Search for the cell housing the specified text and yield its (x, y) center coordinate. 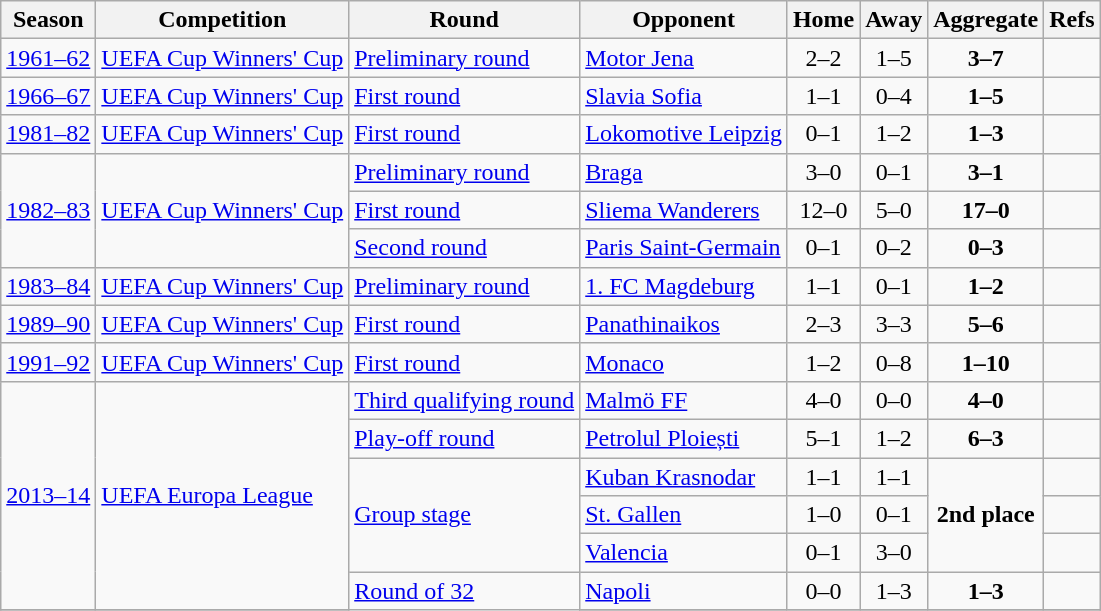
5–1 (823, 438)
2nd place (986, 515)
2013–14 (48, 495)
1982–83 (48, 210)
Round (464, 20)
1–10 (986, 362)
1–0 (823, 515)
Motor Jena (684, 58)
Third qualifying round (464, 400)
1966–67 (48, 96)
6–3 (986, 438)
Sliema Wanderers (684, 210)
5–6 (986, 324)
0–2 (894, 248)
Opponent (684, 20)
Malmö FF (684, 400)
Monaco (684, 362)
1989–90 (48, 324)
Slavia Sofia (684, 96)
Round of 32 (464, 591)
Lokomotive Leipzig (684, 134)
Play-off round (464, 438)
2–3 (823, 324)
Paris Saint-Germain (684, 248)
UEFA Europa League (222, 495)
1961–62 (48, 58)
Home (823, 20)
Competition (222, 20)
3–1 (986, 172)
Panathinaikos (684, 324)
Kuban Krasnodar (684, 477)
0–3 (986, 248)
0–8 (894, 362)
Away (894, 20)
3–7 (986, 58)
1983–84 (48, 286)
Group stage (464, 515)
12–0 (823, 210)
Second round (464, 248)
Braga (684, 172)
0–4 (894, 96)
St. Gallen (684, 515)
Valencia (684, 553)
1991–92 (48, 362)
5–0 (894, 210)
1. FC Magdeburg (684, 286)
Napoli (684, 591)
Petrolul Ploiești (684, 438)
1981–82 (48, 134)
Refs (1072, 20)
17–0 (986, 210)
3–3 (894, 324)
Season (48, 20)
Aggregate (986, 20)
2–2 (823, 58)
